Provide the (x, y) coordinate of the cell's center where the given text is located.  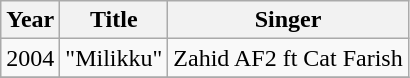
Zahid AF2 ft Cat Farish (288, 58)
Singer (288, 20)
Year (30, 20)
Title (114, 20)
2004 (30, 58)
"Milikku" (114, 58)
